Capture the cell that displays the provided text and extract its (X, Y) central coordinate. 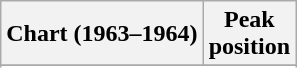
Peakposition (249, 34)
Chart (1963–1964) (102, 34)
